Capture the cell that displays the provided text and extract its (X, Y) central coordinate. 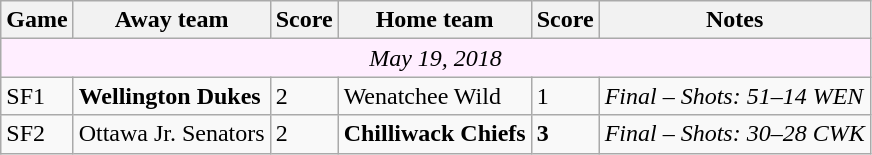
Notes (734, 20)
Chilliwack Chiefs (434, 134)
Home team (434, 20)
Ottawa Jr. Senators (172, 134)
Away team (172, 20)
Wenatchee Wild (434, 96)
Game (37, 20)
Final – Shots: 51–14 WEN (734, 96)
Wellington Dukes (172, 96)
3 (565, 134)
1 (565, 96)
SF2 (37, 134)
May 19, 2018 (436, 58)
Final – Shots: 30–28 CWK (734, 134)
SF1 (37, 96)
